Provide the (x, y) coordinate of the cell's center where the given text is located.  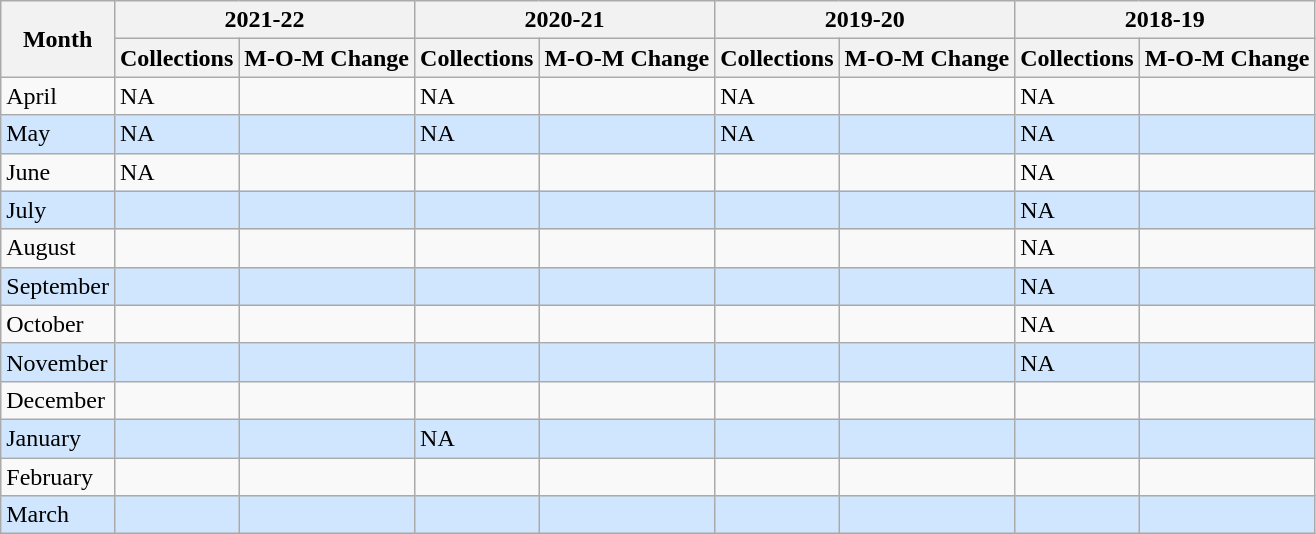
December (58, 400)
2019-20 (865, 20)
April (58, 96)
2020-21 (565, 20)
2018-19 (1165, 20)
February (58, 477)
October (58, 324)
2021-22 (264, 20)
September (58, 286)
November (58, 362)
June (58, 172)
July (58, 210)
August (58, 248)
March (58, 515)
Month (58, 39)
May (58, 134)
January (58, 438)
